Return the (X, Y) coordinate for the center point of the cell that contains the specified text.  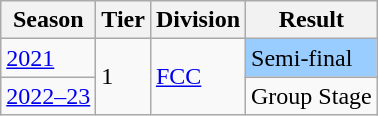
2021 (48, 58)
2022–23 (48, 96)
1 (124, 77)
FCC (198, 77)
Semi-final (312, 58)
Tier (124, 20)
Season (48, 20)
Result (312, 20)
Division (198, 20)
Group Stage (312, 96)
